For the text-containing cell, return its midpoint in [x, y] coordinate format. 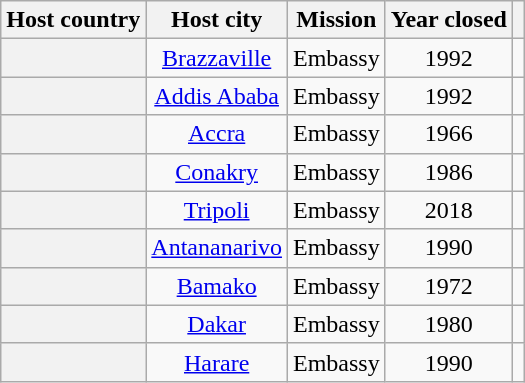
1966 [448, 134]
1980 [448, 324]
Brazzaville [217, 58]
Mission [336, 20]
1972 [448, 286]
Accra [217, 134]
Conakry [217, 172]
1986 [448, 172]
Antananarivo [217, 248]
Dakar [217, 324]
Host country [74, 20]
Harare [217, 362]
2018 [448, 210]
Tripoli [217, 210]
Addis Ababa [217, 96]
Host city [217, 20]
Bamako [217, 286]
Year closed [448, 20]
